Return (x, y) of the center of cell containing provided text 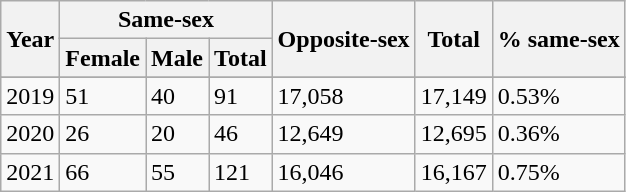
16,046 (344, 172)
16,167 (454, 172)
Year (30, 39)
Opposite-sex (344, 39)
91 (241, 96)
0.75% (558, 172)
Female (103, 58)
17,149 (454, 96)
46 (241, 134)
51 (103, 96)
66 (103, 172)
Same-sex (166, 20)
17,058 (344, 96)
121 (241, 172)
12,649 (344, 134)
12,695 (454, 134)
55 (178, 172)
2020 (30, 134)
2019 (30, 96)
0.53% (558, 96)
20 (178, 134)
0.36% (558, 134)
40 (178, 96)
% same-sex (558, 39)
Male (178, 58)
26 (103, 134)
2021 (30, 172)
